Determine the (X, Y) coordinate at the center of the cell enclosing the given text.  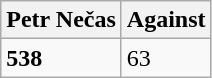
63 (166, 58)
Against (166, 20)
Petr Nečas (62, 20)
538 (62, 58)
